Output the (X, Y) coordinate of the center of the cell containing the given text.  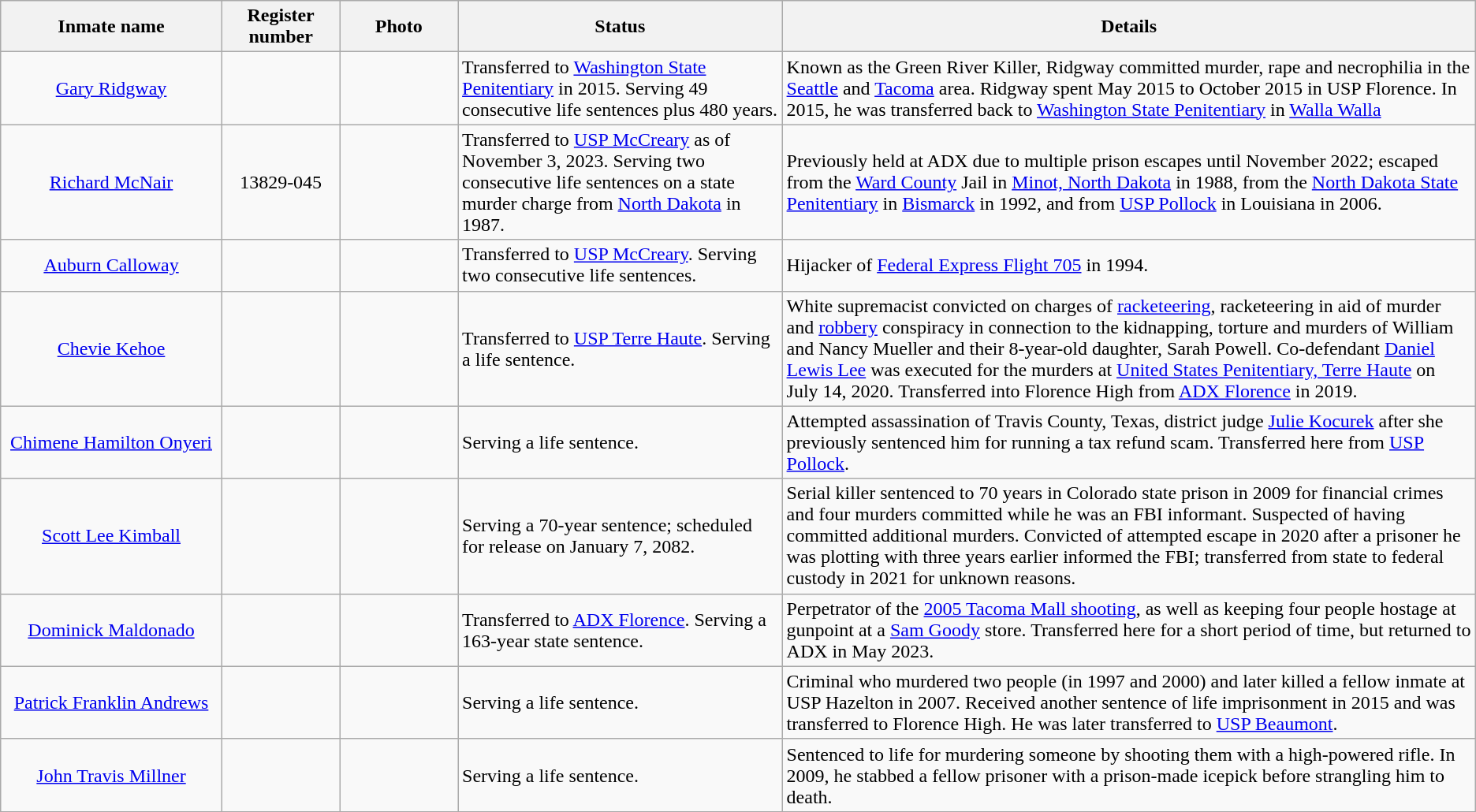
Photo (399, 27)
Status (620, 27)
Transferred to Washington State Penitentiary in 2015. Serving 49 consecutive life sentences plus 480 years. (620, 88)
Scott Lee Kimball (112, 536)
Register number (281, 27)
Dominick Maldonado (112, 630)
Patrick Franklin Andrews (112, 702)
Transferred to USP McCreary. Serving two consecutive life sentences. (620, 265)
Hijacker of Federal Express Flight 705 in 1994. (1129, 265)
Transferred to ADX Florence. Serving a 163-year state sentence. (620, 630)
Richard McNair (112, 182)
Gary Ridgway (112, 88)
Chimene Hamilton Onyeri (112, 442)
Transferred to USP Terre Haute. Serving a life sentence. (620, 348)
Serving a 70-year sentence; scheduled for release on January 7, 2082. (620, 536)
Inmate name (112, 27)
Transferred to USP McCreary as of November 3, 2023. Serving two consecutive life sentences on a state murder charge from North Dakota in 1987. (620, 182)
Auburn Calloway (112, 265)
13829-045 (281, 182)
Chevie Kehoe (112, 348)
John Travis Millner (112, 775)
Details (1129, 27)
